Capture the cell that displays the provided text and extract its (x, y) central coordinate. 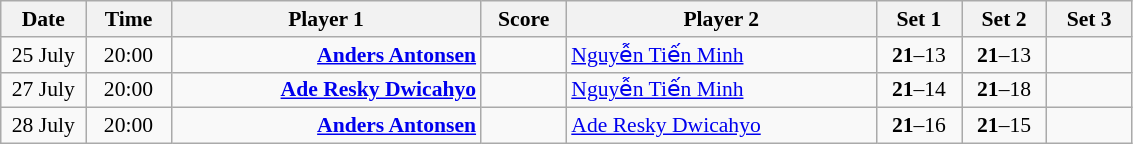
21–18 (1004, 90)
21–16 (918, 126)
27 July (44, 90)
Score (524, 19)
Time (128, 19)
25 July (44, 55)
Set 2 (1004, 19)
Player 2 (721, 19)
21–14 (918, 90)
Player 1 (326, 19)
28 July (44, 126)
Set 1 (918, 19)
Set 3 (1090, 19)
Date (44, 19)
21–15 (1004, 126)
